Determine the (X, Y) coordinate at the center of the cell enclosing the given text.  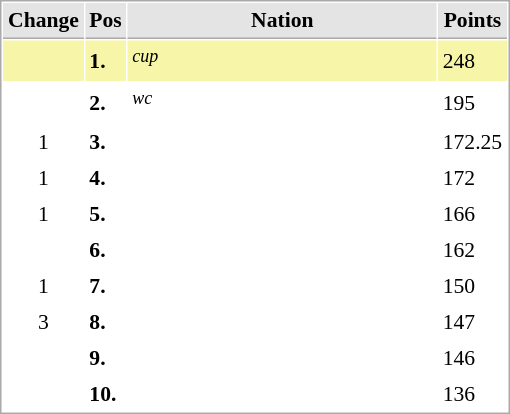
7. (106, 285)
3. (106, 141)
10. (106, 393)
146 (472, 357)
Points (472, 21)
wc (282, 102)
172.25 (472, 141)
9. (106, 357)
162 (472, 249)
Nation (282, 21)
136 (472, 393)
4. (106, 177)
5. (106, 213)
195 (472, 102)
Pos (106, 21)
8. (106, 321)
6. (106, 249)
3 (44, 321)
Change (44, 21)
cup (282, 60)
172 (472, 177)
147 (472, 321)
248 (472, 60)
2. (106, 102)
166 (472, 213)
150 (472, 285)
1. (106, 60)
